Provide the (X, Y) coordinate of the cell's center where the given text is located.  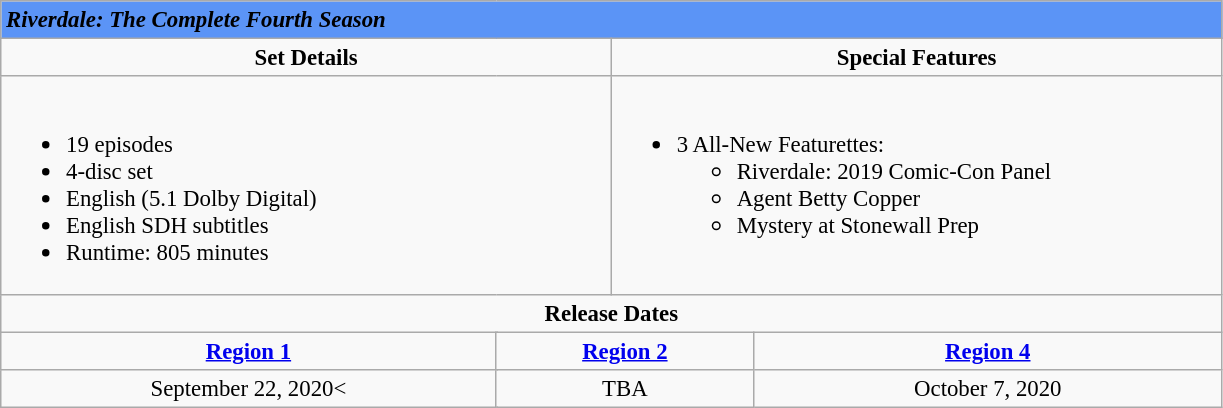
TBA (625, 388)
Region 1 (248, 351)
Riverdale: The Complete Fourth Season (612, 20)
19 episodes4-disc setEnglish (5.1 Dolby Digital)English SDH subtitlesRuntime: 805 minutes (306, 185)
Region 4 (988, 351)
September 22, 2020< (248, 388)
October 7, 2020 (988, 388)
Special Features (916, 58)
Release Dates (612, 313)
Set Details (306, 58)
Region 2 (625, 351)
3 All-New Featurettes:Riverdale: 2019 Comic-Con PanelAgent Betty CopperMystery at Stonewall Prep (916, 185)
